Return the [x, y] coordinate for the center point of the cell that contains the specified text.  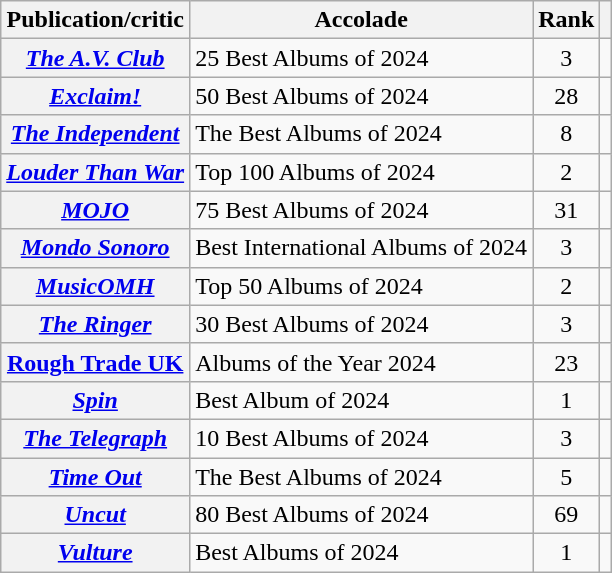
Louder Than War [96, 172]
25 Best Albums of 2024 [362, 58]
Uncut [96, 515]
75 Best Albums of 2024 [362, 210]
Vulture [96, 553]
Top 100 Albums of 2024 [362, 172]
Mondo Sonoro [96, 248]
Best Album of 2024 [362, 400]
Accolade [362, 20]
The Telegraph [96, 438]
Time Out [96, 477]
50 Best Albums of 2024 [362, 96]
Spin [96, 400]
MOJO [96, 210]
The Independent [96, 134]
Best Albums of 2024 [362, 553]
Exclaim! [96, 96]
8 [566, 134]
Albums of the Year 2024 [362, 362]
5 [566, 477]
10 Best Albums of 2024 [362, 438]
Rough Trade UK [96, 362]
31 [566, 210]
23 [566, 362]
The A.V. Club [96, 58]
Publication/critic [96, 20]
80 Best Albums of 2024 [362, 515]
28 [566, 96]
The Ringer [96, 324]
Top 50 Albums of 2024 [362, 286]
Rank [566, 20]
30 Best Albums of 2024 [362, 324]
MusicOMH [96, 286]
Best International Albums of 2024 [362, 248]
69 [566, 515]
